Locate the cell with the specified text and output its [x, y] center coordinate. 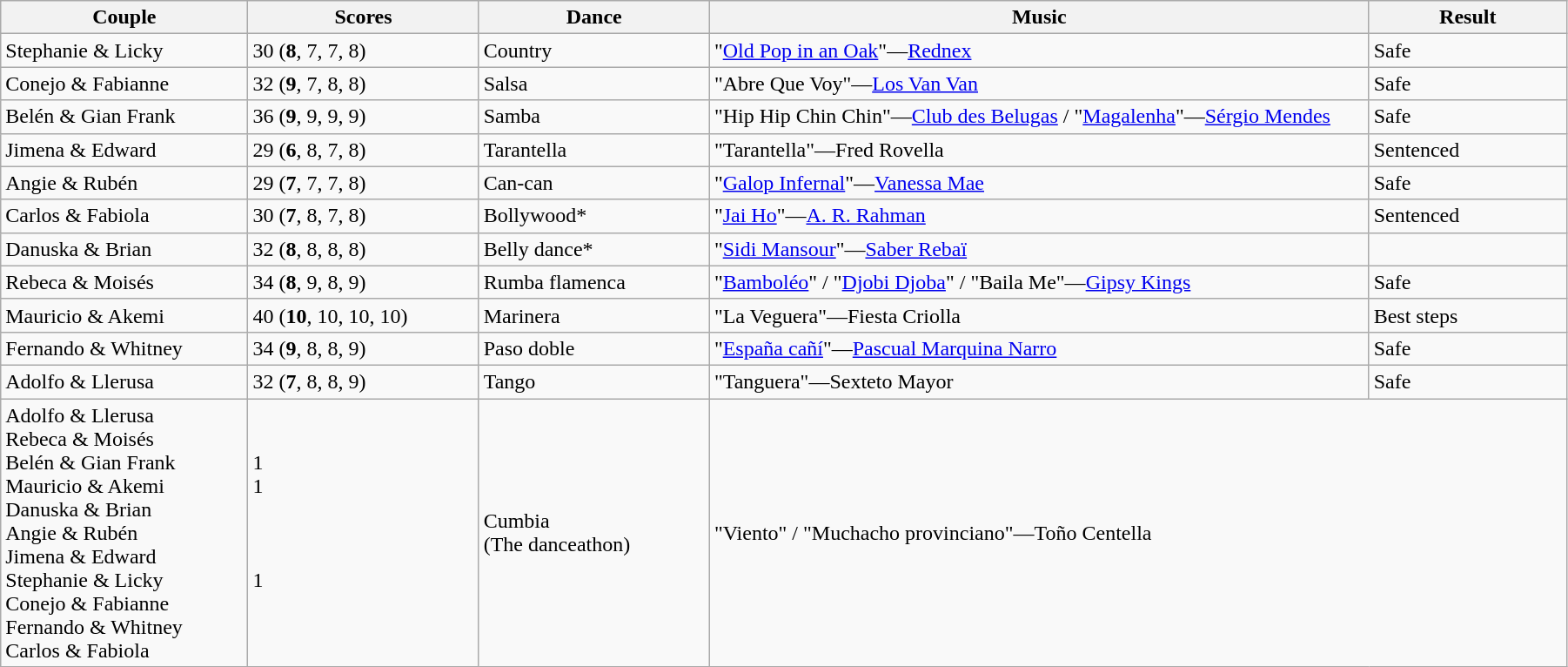
Rumba flamenca [593, 282]
Paso doble [593, 348]
"Tanguera"—Sexteto Mayor [1039, 381]
29 (6, 8, 7, 8) [364, 150]
"Jai Ho"—A. R. Rahman [1039, 216]
"Sidi Mansour"—Saber Rebaï [1039, 249]
Country [593, 51]
"Galop Infernal"—Vanessa Mae [1039, 183]
"La Veguera"—Fiesta Criolla [1039, 315]
Belly dance* [593, 249]
29 (7, 7, 7, 8) [364, 183]
Angie & Rubén [124, 183]
Can-can [593, 183]
"Bamboléo" / "Djobi Djoba" / "Baila Me"—Gipsy Kings [1039, 282]
"Tarantella"—Fred Rovella [1039, 150]
Samba [593, 117]
32 (8, 8, 8, 8) [364, 249]
32 (9, 7, 8, 8) [364, 84]
Belén & Gian Frank [124, 117]
Scores [364, 17]
30 (7, 8, 7, 8) [364, 216]
Bollywood* [593, 216]
Tango [593, 381]
40 (10, 10, 10, 10) [364, 315]
Couple [124, 17]
36 (9, 9, 9, 9) [364, 117]
Danuska & Brian [124, 249]
Mauricio & Akemi [124, 315]
Tarantella [593, 150]
Jimena & Edward [124, 150]
Adolfo & Llerusa [124, 381]
111 [364, 533]
"Old Pop in an Oak"—Rednex [1039, 51]
Result [1467, 17]
34 (9, 8, 8, 9) [364, 348]
Best steps [1467, 315]
30 (8, 7, 7, 8) [364, 51]
"Abre Que Voy"—Los Van Van [1039, 84]
Cumbia(The danceathon) [593, 533]
Conejo & Fabianne [124, 84]
Fernando & Whitney [124, 348]
34 (8, 9, 8, 9) [364, 282]
"Viento" / "Muchacho provinciano"—Toño Centella [1138, 533]
Rebeca & Moisés [124, 282]
Music [1039, 17]
Salsa [593, 84]
Dance [593, 17]
32 (7, 8, 8, 9) [364, 381]
Carlos & Fabiola [124, 216]
Marinera [593, 315]
"Hip Hip Chin Chin"—Club des Belugas / "Magalenha"—Sérgio Mendes [1039, 117]
"España cañí"—Pascual Marquina Narro [1039, 348]
Stephanie & Licky [124, 51]
